Locate the cell with the specified text and output its (X, Y) center coordinate. 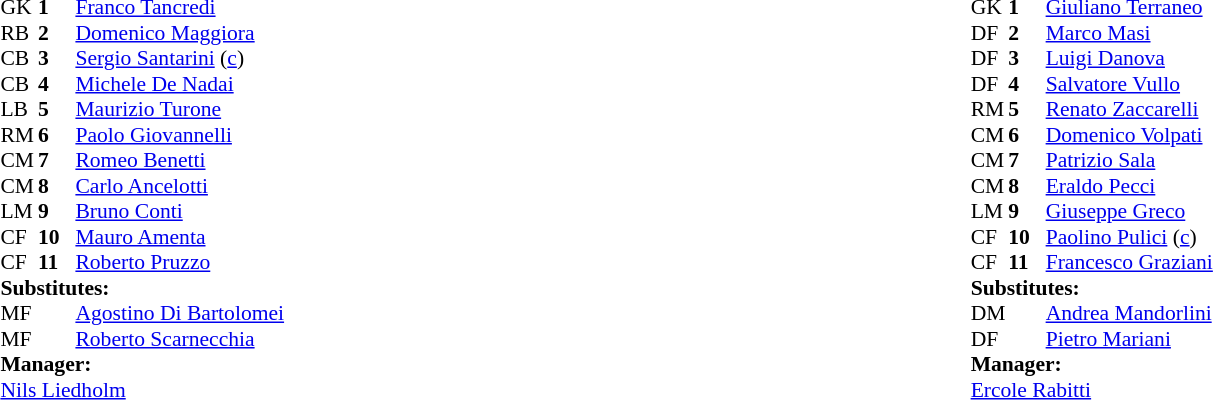
LB (19, 109)
Bruno Conti (180, 211)
Maurizio Turone (180, 109)
Giuseppe Greco (1130, 211)
DM (990, 313)
Eraldo Pecci (1130, 186)
Roberto Pruzzo (180, 263)
Sergio Santarini (c) (180, 59)
Mauro Amenta (180, 237)
Domenico Volpati (1130, 135)
Andrea Mandorlini (1130, 313)
Patrizio Sala (1130, 161)
Marco Masi (1130, 33)
Romeo Benetti (180, 161)
Francesco Graziani (1130, 263)
Paolo Giovannelli (180, 135)
Paolino Pulici (c) (1130, 237)
Renato Zaccarelli (1130, 109)
Michele De Nadai (180, 84)
Agostino Di Bartolomei (180, 313)
Luigi Danova (1130, 59)
RB (19, 33)
Domenico Maggiora (180, 33)
Roberto Scarnecchia (180, 339)
Pietro Mariani (1130, 339)
Carlo Ancelotti (180, 186)
Salvatore Vullo (1130, 84)
